Output the (x, y) coordinate of the center of the cell containing the given text.  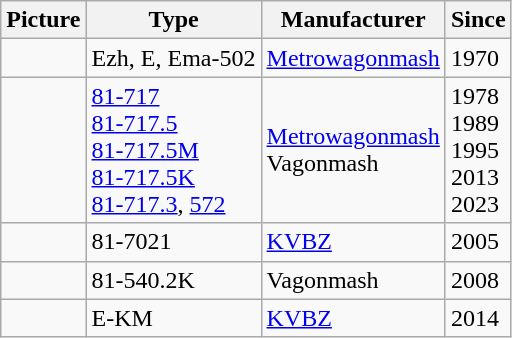
Vagonmash (353, 280)
81-71781-717.581-717.5М81-717.5K81-717.3, 572 (174, 150)
Ezh, E, Ema-502 (174, 58)
Metrowagonmash Vagonmash (353, 150)
19781989199520132023 (478, 150)
81-540.2K (174, 280)
81-7021 (174, 242)
Picture (44, 20)
Since (478, 20)
E-KM (174, 318)
Type (174, 20)
2008 (478, 280)
2014 (478, 318)
Metrowagonmash (353, 58)
2005 (478, 242)
Manufacturer (353, 20)
1970 (478, 58)
